Search for the cell housing the specified text and yield its (x, y) center coordinate. 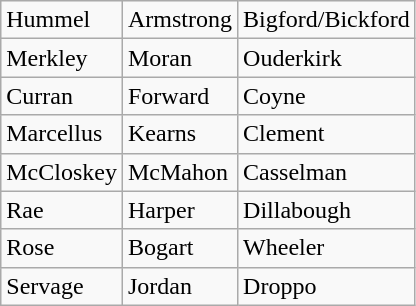
Casselman (327, 172)
Harper (180, 210)
Wheeler (327, 248)
Clement (327, 134)
McCloskey (62, 172)
Bogart (180, 248)
Bigford/Bickford (327, 20)
Kearns (180, 134)
Droppo (327, 286)
Armstrong (180, 20)
Marcellus (62, 134)
Servage (62, 286)
Rae (62, 210)
Forward (180, 96)
Curran (62, 96)
Hummel (62, 20)
Ouderkirk (327, 58)
McMahon (180, 172)
Coyne (327, 96)
Moran (180, 58)
Rose (62, 248)
Dillabough (327, 210)
Merkley (62, 58)
Jordan (180, 286)
